For the text-containing cell, return its midpoint in [X, Y] coordinate format. 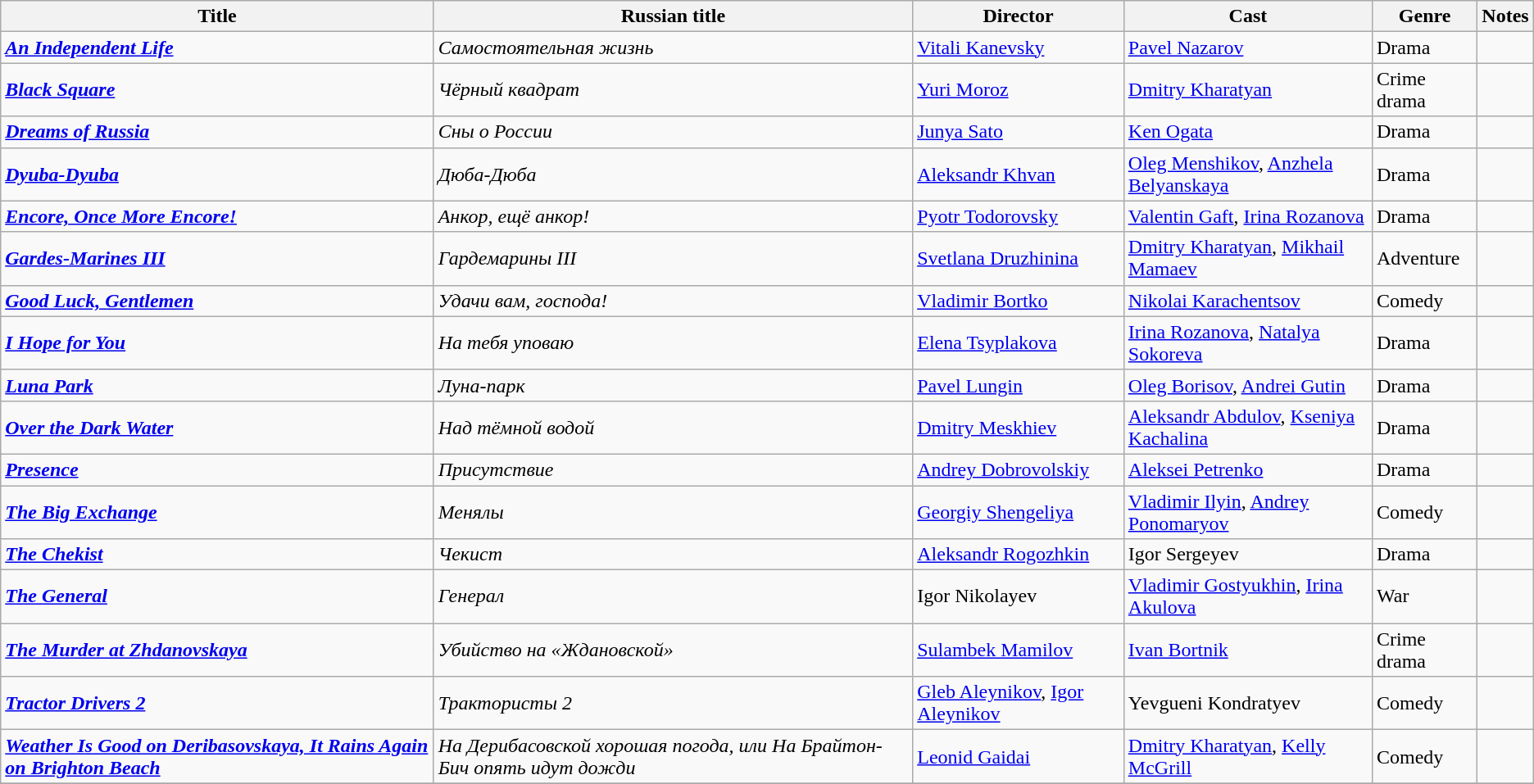
Title [217, 16]
Leonid Gaidai [1019, 757]
Убийство на «Ждановской» [674, 650]
Georgiy Shengeliya [1019, 511]
Dmitry Kharatyan, Kelly McGrill [1247, 757]
Удачи вам, господа! [674, 301]
Vladimir Gostyukhin, Irina Akulova [1247, 596]
The General [217, 596]
Присутствие [674, 469]
Aleksandr Abdulov, Kseniya Kachalina [1247, 428]
The Chekist [217, 555]
Vitali Kanevsky [1019, 48]
Dreams of Russia [217, 132]
Dyuba-Dyuba [217, 174]
Russian title [674, 16]
Над тёмной водой [674, 428]
Tractor Drivers 2 [217, 703]
Aleksandr Khvan [1019, 174]
Encore, Once More Encore! [217, 216]
Генерал [674, 596]
На тебя уповаю [674, 342]
The Murder at Zhdanovskaya [217, 650]
Gleb Aleynikov, Igor Aleynikov [1019, 703]
Dmitry Kharatyan, Mikhail Mamaev [1247, 259]
Irina Rozanova, Natalya Sokoreva [1247, 342]
Elena Tsyplakova [1019, 342]
Луна-парк [674, 385]
Andrey Dobrovolskiy [1019, 469]
Yuri Moroz [1019, 90]
Vladimir Bortko [1019, 301]
Самостоятельная жизнь [674, 48]
Чекист [674, 555]
The Big Exchange [217, 511]
Notes [1505, 16]
Oleg Borisov, Andrei Gutin [1247, 385]
Гардемарины III [674, 259]
Gardes-Marines III [217, 259]
Igor Nikolayev [1019, 596]
Luna Park [217, 385]
Dmitry Meskhiev [1019, 428]
I Hope for You [217, 342]
Менялы [674, 511]
Vladimir Ilyin, Andrey Ponomaryov [1247, 511]
Good Luck, Gentlemen [217, 301]
Weather Is Good on Deribasovskaya, It Rains Again on Brighton Beach [217, 757]
Dmitry Kharatyan [1247, 90]
Чёрный квадрат [674, 90]
Sulambek Mamilov [1019, 650]
An Independent Life [217, 48]
Aleksandr Rogozhkin [1019, 555]
Valentin Gaft, Irina Rozanova [1247, 216]
Adventure [1424, 259]
Black Square [217, 90]
Junya Sato [1019, 132]
На Дерибасовской хорошая погода, или На Брайтон-Бич опять идут дожди [674, 757]
Анкор, ещё анкор! [674, 216]
Ken Ogata [1247, 132]
Трактористы 2 [674, 703]
Director [1019, 16]
Svetlana Druzhinina [1019, 259]
Nikolai Karachentsov [1247, 301]
Pyotr Todorovsky [1019, 216]
Genre [1424, 16]
Ivan Bortnik [1247, 650]
Over the Dark Water [217, 428]
Дюба-Дюба [674, 174]
Cast [1247, 16]
Igor Sergeyev [1247, 555]
Oleg Menshikov, Anzhela Belyanskaya [1247, 174]
Aleksei Petrenko [1247, 469]
Сны о России [674, 132]
Yevgueni Kondratyev [1247, 703]
Pavel Lungin [1019, 385]
War [1424, 596]
Presence [217, 469]
Pavel Nazarov [1247, 48]
